Identify which cell holds the provided text, then report its (x, y) central coordinate. 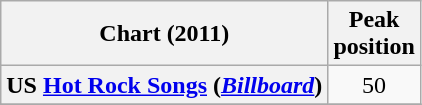
50 (374, 85)
US Hot Rock Songs (Billboard) (164, 85)
Chart (2011) (164, 34)
Peakposition (374, 34)
